Search for the cell housing the specified text and yield its (X, Y) center coordinate. 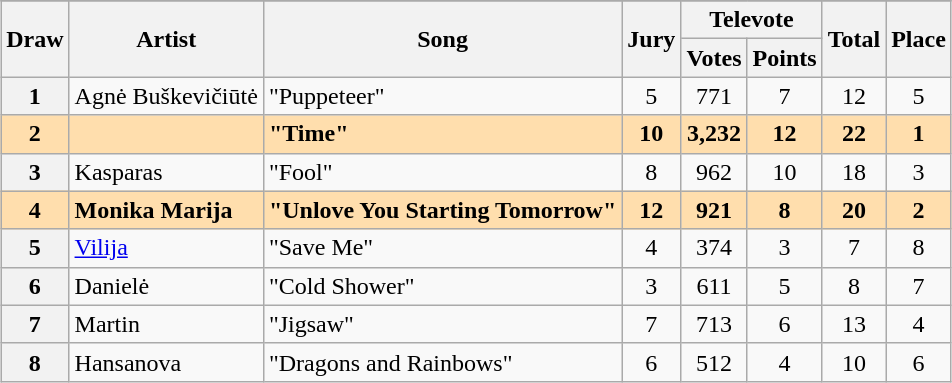
Place (919, 39)
"Save Me" (442, 248)
"Jigsaw" (442, 324)
Jury (652, 39)
Martin (166, 324)
713 (714, 324)
Points (784, 58)
"Time" (442, 134)
512 (714, 362)
"Fool" (442, 172)
Televote (752, 20)
3,232 (714, 134)
"Puppeteer" (442, 96)
Agnė Buškevičiūtė (166, 96)
Danielė (166, 286)
374 (714, 248)
Total (854, 39)
Draw (35, 39)
"Dragons and Rainbows" (442, 362)
Vilija (166, 248)
Votes (714, 58)
13 (854, 324)
921 (714, 210)
"Unlove You Starting Tomorrow" (442, 210)
771 (714, 96)
22 (854, 134)
Hansanova (166, 362)
Kasparas (166, 172)
"Cold Shower" (442, 286)
Song (442, 39)
962 (714, 172)
18 (854, 172)
20 (854, 210)
Monika Marija (166, 210)
Artist (166, 39)
611 (714, 286)
